Return [x, y] of the center of cell containing provided text 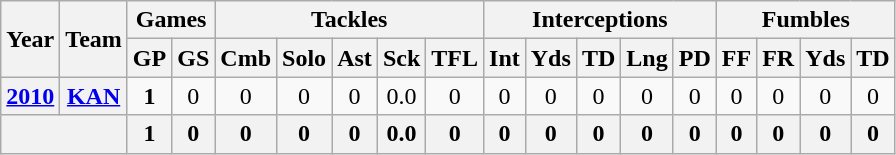
PD [694, 58]
Lng [647, 58]
Year [30, 39]
GP [149, 58]
Tackles [350, 20]
TFL [455, 58]
Team [94, 39]
Cmb [246, 58]
Int [505, 58]
GS [194, 58]
2010 [30, 96]
Games [170, 20]
FR [778, 58]
Sck [401, 58]
Fumbles [806, 20]
Solo [304, 58]
Ast [355, 58]
KAN [94, 96]
FF [736, 58]
Interceptions [600, 20]
